Pinpoint the cell where the given text exists, returning its (X, Y) midpoint coordinate. 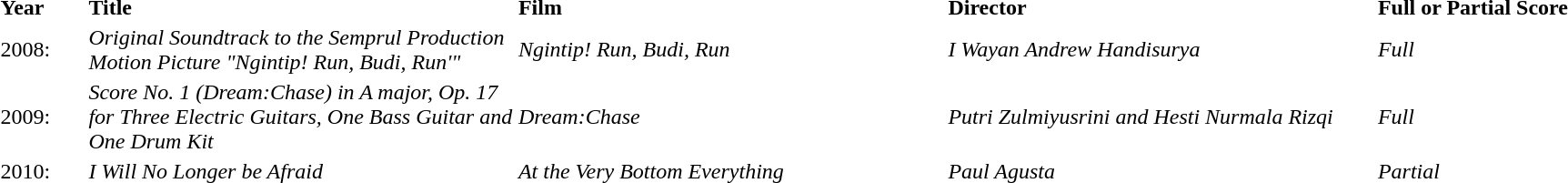
I Wayan Andrew Handisurya (1161, 49)
Original Soundtrack to the Semprul Production Motion Picture "Ngintip! Run, Budi, Run'" (301, 49)
Putri Zulmiyusrini and Hesti Nurmala Rizqi (1161, 117)
Ngintip! Run, Budi, Run (730, 49)
Dream:Chase (730, 117)
Score No. 1 (Dream:Chase) in A major, Op. 17 for Three Electric Guitars, One Bass Guitar and One Drum Kit (301, 117)
